Provide the [x, y] coordinate of the cell's center where the given text is located.  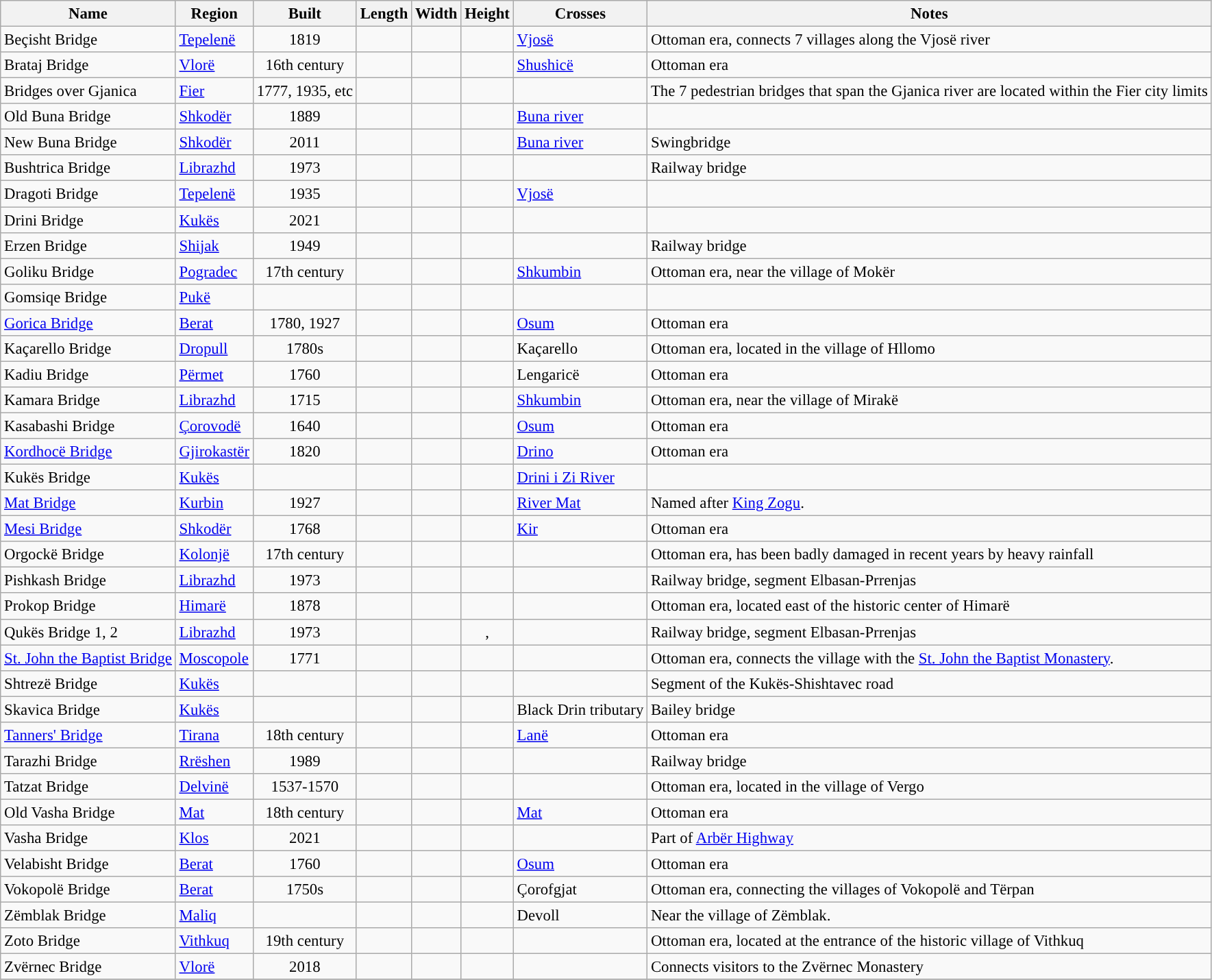
Gorica Bridge [88, 323]
Çorofgjat [580, 890]
Shushicë [580, 65]
Drini i Zi River [580, 478]
Zvërnec Bridge [88, 967]
Shtrezë Bridge [88, 683]
New Buna Bridge [88, 143]
1820 [304, 452]
1768 [304, 529]
Ottoman era, has been badly damaged in recent years by heavy rainfall [930, 554]
Orgockë Bridge [88, 554]
, [487, 632]
Connects visitors to the Zvërnec Monastery [930, 967]
2011 [304, 143]
Gjirokastër [214, 452]
1949 [304, 245]
Tanners' Bridge [88, 735]
Kamara Bridge [88, 400]
Ottoman era, connects 7 villages along the Vjosë river [930, 40]
Ottoman era, located east of the historic center of Himarë [930, 607]
Goliku Bridge [88, 271]
1878 [304, 607]
1780s [304, 349]
Drino [580, 452]
1889 [304, 117]
River Mat [580, 503]
1537-1570 [304, 787]
Pukë [214, 297]
Swingbridge [930, 143]
Drini Bridge [88, 220]
Height [487, 14]
Himarë [214, 607]
Name [88, 14]
Kolonjë [214, 554]
Lanë [580, 735]
Ottoman era, located in the village of Hllomo [930, 349]
Black Drin tributary [580, 709]
Kaçarello [580, 349]
Pishkash Bridge [88, 580]
Kordhocë Bridge [88, 452]
Fier [214, 91]
St. John the Baptist Bridge [88, 658]
Rrëshen [214, 761]
Kurbin [214, 503]
Kasabashi Bridge [88, 426]
Bailey bridge [930, 709]
Tirana [214, 735]
Kukës Bridge [88, 478]
Tatzat Bridge [88, 787]
Vithkuq [214, 941]
Gomsiqe Bridge [88, 297]
Bridges over Gjanica [88, 91]
1780, 1927 [304, 323]
Qukës Bridge 1, 2 [88, 632]
Notes [930, 14]
Region [214, 14]
Part of Arbër Highway [930, 838]
Klos [214, 838]
Zoto Bridge [88, 941]
Çorovodë [214, 426]
Ottoman era, connects the village with the St. John the Baptist Monastery. [930, 658]
Segment of the Kukës-Shishtavec road [930, 683]
Vokopolë Bridge [88, 890]
Velabisht Bridge [88, 864]
Length [384, 14]
Dropull [214, 349]
1715 [304, 400]
Ottoman era, connecting the villages of Vokopolë and Tërpan [930, 890]
Crosses [580, 14]
Dragoti Bridge [88, 194]
Devoll [580, 916]
Named after King Zogu. [930, 503]
Ottoman era, near the village of Mirakë [930, 400]
1989 [304, 761]
Near the village of Zëmblak. [930, 916]
Kaçarello Bridge [88, 349]
Mat Bridge [88, 503]
Moscopole [214, 658]
Old Vasha Bridge [88, 812]
Delvinë [214, 787]
Built [304, 14]
Maliq [214, 916]
1935 [304, 194]
1927 [304, 503]
Prokop Bridge [88, 607]
Ottoman era, near the village of Mokër [930, 271]
Pogradec [214, 271]
Tarazhi Bridge [88, 761]
Shijak [214, 245]
Përmet [214, 374]
Zëmblak Bridge [88, 916]
Vasha Bridge [88, 838]
Mesi Bridge [88, 529]
Ottoman era, located in the village of Vergo [930, 787]
Bushtrica Bridge [88, 168]
Brataj Bridge [88, 65]
1777, 1935, etc [304, 91]
2018 [304, 967]
Lengaricë [580, 374]
1750s [304, 890]
Old Buna Bridge [88, 117]
Kadiu Bridge [88, 374]
Ottoman era, located at the entrance of the historic village of Vithkuq [930, 941]
Erzen Bridge [88, 245]
Width [436, 14]
1819 [304, 40]
The 7 pedestrian bridges that span the Gjanica river are located within the Fier city limits [930, 91]
Kir [580, 529]
Beçisht Bridge [88, 40]
19th century [304, 941]
16th century [304, 65]
1771 [304, 658]
1640 [304, 426]
Skavica Bridge [88, 709]
